Return the (x, y) coordinate for the center point of the cell that contains the specified text.  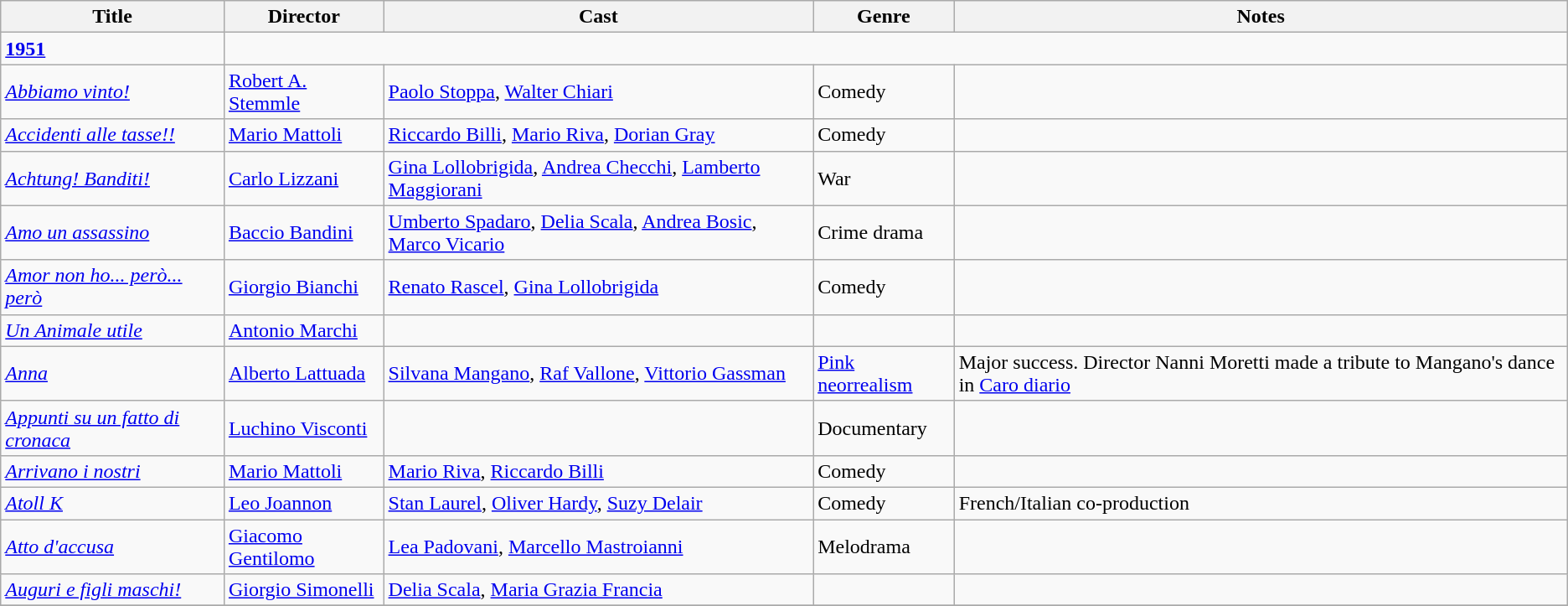
Abbiamo vinto! (112, 92)
Antonio Marchi (303, 330)
Baccio Bandini (303, 233)
Director (303, 17)
War (884, 178)
Umberto Spadaro, Delia Scala, Andrea Bosic, Marco Vicario (598, 233)
Stan Laurel, Oliver Hardy, Suzy Delair (598, 503)
Un Animale utile (112, 330)
Atoll K (112, 503)
Amo un assassino (112, 233)
Renato Rascel, Gina Lollobrigida (598, 287)
Cast (598, 17)
Title (112, 17)
Documentary (884, 427)
Pink neorrealism (884, 374)
Riccardo Billi, Mario Riva, Dorian Gray (598, 135)
Genre (884, 17)
Accidenti alle tasse!! (112, 135)
Gina Lollobrigida, Andrea Checchi, Lamberto Maggiorani (598, 178)
Arrivano i nostri (112, 471)
Paolo Stoppa, Walter Chiari (598, 92)
Carlo Lizzani (303, 178)
Atto d'accusa (112, 546)
Melodrama (884, 546)
Giacomo Gentilomo (303, 546)
French/Italian co-production (1261, 503)
Achtung! Banditi! (112, 178)
Anna (112, 374)
Giorgio Bianchi (303, 287)
Mario Riva, Riccardo Billi (598, 471)
Alberto Lattuada (303, 374)
Crime drama (884, 233)
Leo Joannon (303, 503)
Robert A. Stemmle (303, 92)
Lea Padovani, Marcello Mastroianni (598, 546)
Notes (1261, 17)
Silvana Mangano, Raf Vallone, Vittorio Gassman (598, 374)
Delia Scala, Maria Grazia Francia (598, 590)
Appunti su un fatto di cronaca (112, 427)
Luchino Visconti (303, 427)
Giorgio Simonelli (303, 590)
Auguri e figli maschi! (112, 590)
Major success. Director Nanni Moretti made a tribute to Mangano's dance in Caro diario (1261, 374)
1951 (112, 49)
Amor non ho... però... però (112, 287)
